Pinpoint the cell where the given text exists, returning its [x, y] midpoint coordinate. 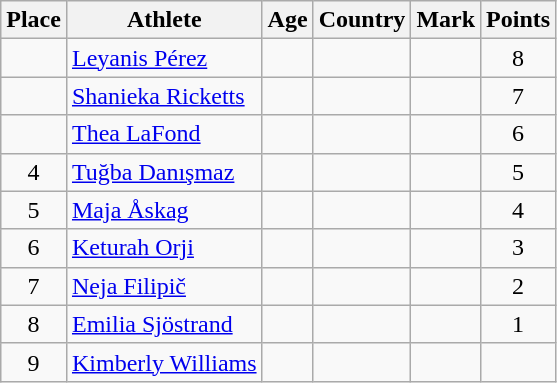
Mark [446, 20]
Kimberly Williams [164, 362]
Country [362, 20]
Points [518, 20]
2 [518, 286]
Emilia Sjöstrand [164, 324]
3 [518, 248]
Thea LaFond [164, 134]
Athlete [164, 20]
Neja Filipič [164, 286]
9 [34, 362]
Maja Åskag [164, 210]
Keturah Orji [164, 248]
Leyanis Pérez [164, 58]
Age [288, 20]
1 [518, 324]
Tuğba Danışmaz [164, 172]
Shanieka Ricketts [164, 96]
Place [34, 20]
